From the cell containing the given text, extract its center point as (X, Y) coordinate. 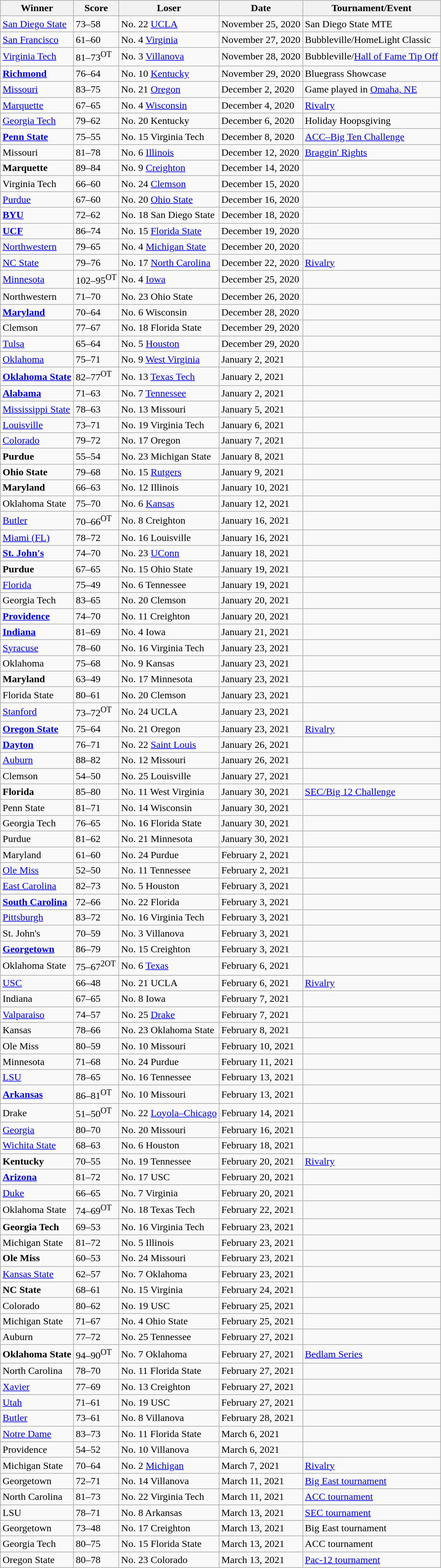
78–66 (96, 1030)
Bubbleville/Hall of Fame Tip Off (371, 57)
No. 21 UCLA (169, 983)
73–58 (96, 24)
71–67 (96, 1321)
No. 4 Ohio State (169, 1321)
No. 6 Wisconsin (169, 312)
74–69OT (96, 1210)
83–75 (96, 90)
No. 16 Florida State (169, 823)
Florida State (37, 695)
80–59 (96, 1046)
Georgia (37, 1130)
86–74 (96, 231)
Utah (37, 1402)
No. 9 Creighton (169, 168)
89–84 (96, 168)
No. 12 Illinois (169, 488)
No. 23 Ohio State (169, 297)
No. 14 Villanova (169, 1481)
86–81OT (96, 1094)
Bluegrass Showcase (371, 74)
66–63 (96, 488)
69–53 (96, 1227)
December 18, 2020 (261, 215)
January 10, 2021 (261, 488)
SEC/Big 12 Challenge (371, 792)
78–60 (96, 648)
January 7, 2021 (261, 441)
73–61 (96, 1418)
51–50OT (96, 1113)
No. 4 Michigan State (169, 247)
70–66OT (96, 520)
No. 24 Missouri (169, 1258)
No. 18 Florida State (169, 328)
January 21, 2021 (261, 632)
December 14, 2020 (261, 168)
66–65 (96, 1193)
January 27, 2021 (261, 776)
80–70 (96, 1130)
No. 17 Oregon (169, 441)
December 4, 2020 (261, 105)
79–72 (96, 441)
81–73OT (96, 57)
Loser (169, 8)
Kansas State (37, 1274)
ACC–Big Ten Challenge (371, 137)
USC (37, 983)
No. 20 Missouri (169, 1130)
81–62 (96, 839)
Syracuse (37, 648)
November 27, 2020 (261, 40)
No. 25 Drake (169, 1015)
SEC tournament (371, 1513)
No. 22 Loyola–Chicago (169, 1113)
79–68 (96, 472)
80–62 (96, 1305)
55–54 (96, 456)
San Diego State MTE (371, 24)
Drake (37, 1113)
Richmond (37, 74)
67–60 (96, 199)
No. 4 Virginia (169, 40)
72–66 (96, 902)
75–55 (96, 137)
75–49 (96, 585)
Xavier (37, 1387)
No. 24 UCLA (169, 712)
January 9, 2021 (261, 472)
No. 6 Houston (169, 1146)
No. 17 Creighton (169, 1528)
78–65 (96, 1077)
71–61 (96, 1402)
54–50 (96, 776)
71–63 (96, 394)
Date (261, 8)
No. 11 Creighton (169, 616)
78–72 (96, 538)
No. 23 Colorado (169, 1560)
72–62 (96, 215)
No. 19 Virginia Tech (169, 425)
No. 14 Wisconsin (169, 807)
Duke (37, 1193)
77–72 (96, 1337)
Bedlam Series (371, 1354)
66–60 (96, 184)
Louisville (37, 425)
February 10, 2021 (261, 1046)
No. 13 Texas Tech (169, 377)
February 14, 2021 (261, 1113)
60–53 (96, 1258)
December 15, 2020 (261, 184)
81–73 (96, 1497)
No. 16 Tennessee (169, 1077)
No. 23 Michigan State (169, 456)
February 16, 2021 (261, 1130)
72–71 (96, 1481)
December 28, 2020 (261, 312)
52–50 (96, 871)
74–57 (96, 1015)
81–69 (96, 632)
No. 20 Ohio State (169, 199)
71–70 (96, 297)
UCF (37, 231)
No. 22 Saint Louis (169, 745)
Tournament/Event (371, 8)
January 6, 2021 (261, 425)
BYU (37, 215)
78–63 (96, 409)
December 25, 2020 (261, 279)
Tulsa (37, 344)
No. 12 Missouri (169, 760)
62–57 (96, 1274)
No. 13 Creighton (169, 1387)
No. 15 Creighton (169, 949)
No. 10 Kentucky (169, 74)
No. 19 Tennessee (169, 1161)
Pittsburgh (37, 918)
78–71 (96, 1513)
68–61 (96, 1290)
Pac-12 tournament (371, 1560)
December 19, 2020 (261, 231)
No. 10 Villanova (169, 1449)
65–64 (96, 344)
80–75 (96, 1544)
No. 16 Louisville (169, 538)
Wichita State (37, 1146)
No. 6 Kansas (169, 503)
No. 2 Michigan (169, 1465)
No. 13 Missouri (169, 409)
Winner (37, 8)
No. 9 Kansas (169, 663)
No. 9 West Virginia (169, 359)
December 16, 2020 (261, 199)
No. 18 Texas Tech (169, 1210)
February 18, 2021 (261, 1146)
68–63 (96, 1146)
No. 15 Virginia Tech (169, 137)
Game played in Omaha, NE (371, 90)
71–68 (96, 1062)
Dayton (37, 745)
December 20, 2020 (261, 247)
No. 8 Arkansas (169, 1513)
76–65 (96, 823)
54–52 (96, 1449)
No. 22 UCLA (169, 24)
76–64 (96, 74)
No. 22 Virginia Tech (169, 1497)
No. 25 Tennessee (169, 1337)
Arkansas (37, 1094)
75–672OT (96, 966)
Miami (FL) (37, 538)
63–49 (96, 679)
No. 22 Florida (169, 902)
January 18, 2021 (261, 553)
No. 5 Illinois (169, 1243)
Kentucky (37, 1161)
76–71 (96, 745)
No. 4 Wisconsin (169, 105)
No. 17 USC (169, 1177)
70–59 (96, 933)
No. 23 Oklahoma State (169, 1030)
78–70 (96, 1371)
No. 15 Virginia (169, 1290)
No. 25 Louisville (169, 776)
82–77OT (96, 377)
No. 7 Tennessee (169, 394)
February 11, 2021 (261, 1062)
83–73 (96, 1434)
Arizona (37, 1177)
November 29, 2020 (261, 74)
No. 7 Virginia (169, 1193)
66–48 (96, 983)
70–55 (96, 1161)
Valparaiso (37, 1015)
Ohio State (37, 472)
79–76 (96, 262)
March 7, 2021 (261, 1465)
No. 17 Minnesota (169, 679)
75–68 (96, 663)
No. 11 Tennessee (169, 871)
80–78 (96, 1560)
February 22, 2021 (261, 1210)
Notre Dame (37, 1434)
No. 6 Illinois (169, 152)
82–73 (96, 886)
No. 20 Kentucky (169, 121)
73–48 (96, 1528)
94–90OT (96, 1354)
81–78 (96, 152)
81–71 (96, 807)
December 12, 2020 (261, 152)
December 6, 2020 (261, 121)
86–79 (96, 949)
73–71 (96, 425)
No. 24 Clemson (169, 184)
No. 17 North Carolina (169, 262)
88–82 (96, 760)
No. 8 Iowa (169, 999)
January 8, 2021 (261, 456)
January 5, 2021 (261, 409)
East Carolina (37, 886)
Score (96, 8)
79–65 (96, 247)
November 25, 2020 (261, 24)
February 28, 2021 (261, 1418)
75–64 (96, 729)
73–72OT (96, 712)
No. 6 Texas (169, 966)
77–67 (96, 328)
Holiday Hoopsgiving (371, 121)
Mississippi State (37, 409)
No. 15 Ohio State (169, 569)
December 26, 2020 (261, 297)
Bubbleville/HomeLight Classic (371, 40)
South Carolina (37, 902)
January 12, 2021 (261, 503)
Kansas (37, 1030)
77–69 (96, 1387)
Braggin' Rights (371, 152)
No. 8 Villanova (169, 1418)
No. 21 Minnesota (169, 839)
80–61 (96, 695)
No. 15 Rutgers (169, 472)
November 28, 2020 (261, 57)
San Diego State (37, 24)
102–95OT (96, 279)
83–65 (96, 600)
February 8, 2021 (261, 1030)
No. 23 UConn (169, 553)
December 8, 2020 (261, 137)
December 22, 2020 (261, 262)
No. 11 West Virginia (169, 792)
San Francisco (37, 40)
Stanford (37, 712)
83–72 (96, 918)
February 24, 2021 (261, 1290)
No. 6 Tennessee (169, 585)
79–62 (96, 121)
75–71 (96, 359)
75–70 (96, 503)
No. 8 Creighton (169, 520)
Alabama (37, 394)
December 2, 2020 (261, 90)
No. 18 San Diego State (169, 215)
85–80 (96, 792)
